Provide the (x, y) coordinate of the cell's center where the given text is located.  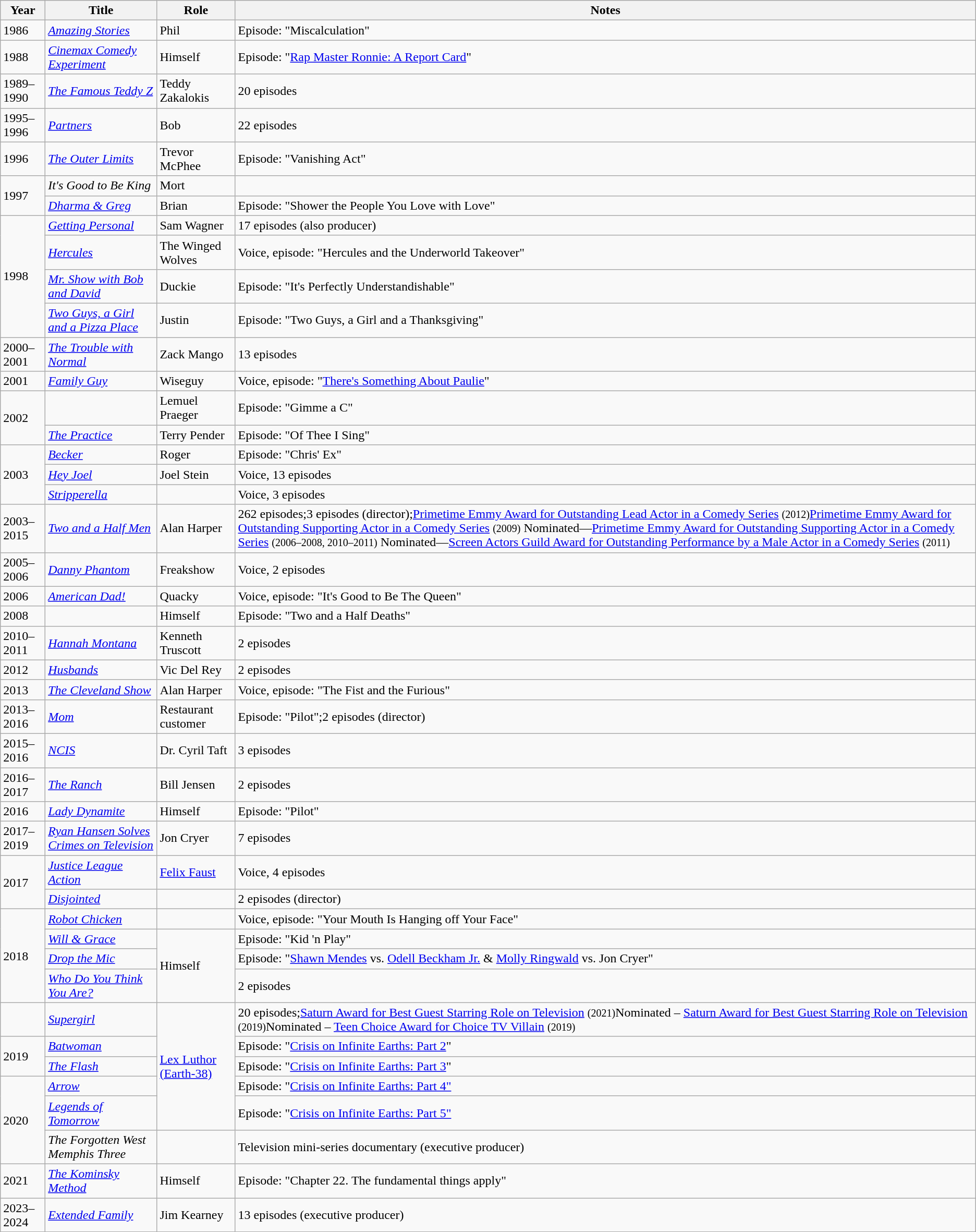
2000–2001 (23, 354)
Amazing Stories (101, 30)
Episode: "Shawn Mendes vs. Odell Beckham Jr. & Molly Ringwald vs. Jon Cryer" (605, 959)
Getting Personal (101, 225)
Trevor McPhee (196, 159)
Mort (196, 186)
2003–2015 (23, 528)
Episode: "Pilot";2 episodes (director) (605, 717)
The Forgotten West Memphis Three (101, 1146)
Bob (196, 125)
Extended Family (101, 1214)
Two and a Half Men (101, 528)
Bill Jensen (196, 784)
2018 (23, 956)
22 episodes (605, 125)
Ryan Hansen Solves Crimes on Television (101, 839)
Supergirl (101, 1019)
Role (196, 10)
Brian (196, 206)
Hannah Montana (101, 643)
Episode: "Of Thee I Sing" (605, 435)
Episode: "Crisis on Infinite Earths: Part 3" (605, 1066)
3 episodes (605, 750)
Voice, 2 episodes (605, 570)
Husbands (101, 670)
Restaurant customer (196, 717)
NCIS (101, 750)
1986 (23, 30)
The Flash (101, 1066)
The Trouble with Normal (101, 354)
2021 (23, 1181)
Robot Chicken (101, 919)
2016–2017 (23, 784)
Vic Del Rey (196, 670)
Episode: "It's Perfectly Understandishable" (605, 286)
The Practice (101, 435)
Justice League Action (101, 872)
Lemuel Praeger (196, 408)
Voice, episode: "It's Good to Be The Queen" (605, 596)
Jon Cryer (196, 839)
Cinemax Comedy Experiment (101, 57)
1995–1996 (23, 125)
Episode: "Kid 'n Play" (605, 939)
Episode: "Crisis on Infinite Earths: Part 5" (605, 1113)
Episode: "Chapter 22. The fundamental things apply" (605, 1181)
Episode: "Pilot" (605, 812)
Episode: "Rap Master Ronnie: A Report Card" (605, 57)
Duckie (196, 286)
The Outer Limits (101, 159)
Television mini-series documentary (executive producer) (605, 1146)
Quacky (196, 596)
20 episodes (605, 91)
13 episodes (executive producer) (605, 1214)
Episode: "Two and a Half Deaths" (605, 616)
Batwoman (101, 1046)
2019 (23, 1056)
Episode: "Chris' Ex" (605, 455)
Danny Phantom (101, 570)
Roger (196, 455)
2020 (23, 1120)
Joel Stein (196, 475)
Stripperella (101, 494)
Drop the Mic (101, 959)
Voice, 13 episodes (605, 475)
Hercules (101, 252)
Voice, 3 episodes (605, 494)
Voice, episode: "The Fist and the Furious" (605, 690)
2013 (23, 690)
Lex Luthor (Earth-38) (196, 1066)
2010–2011 (23, 643)
Who Do You Think You Are? (101, 986)
1996 (23, 159)
17 episodes (also producer) (605, 225)
Legends of Tomorrow (101, 1113)
Voice, episode: "Hercules and the Underworld Takeover" (605, 252)
Zack Mango (196, 354)
Episode: "Vanishing Act" (605, 159)
2013–2016 (23, 717)
Justin (196, 320)
13 episodes (605, 354)
Episode: "Crisis on Infinite Earths: Part 4" (605, 1086)
It's Good to Be King (101, 186)
Freakshow (196, 570)
The Winged Wolves (196, 252)
Mr. Show with Bob and David (101, 286)
2005–2006 (23, 570)
Disjointed (101, 899)
2001 (23, 381)
Terry Pender (196, 435)
Mom (101, 717)
Felix Faust (196, 872)
Arrow (101, 1086)
The Famous Teddy Z (101, 91)
The Kominsky Method (101, 1181)
Episode: "Two Guys, a Girl and a Thanksgiving" (605, 320)
Notes (605, 10)
The Ranch (101, 784)
2 episodes (director) (605, 899)
1998 (23, 276)
Phil (196, 30)
Voice, episode: "There's Something About Paulie" (605, 381)
American Dad! (101, 596)
The Cleveland Show (101, 690)
Voice, 4 episodes (605, 872)
Episode: "Shower the People You Love with Love" (605, 206)
2015–2016 (23, 750)
Sam Wagner (196, 225)
Episode: "Miscalculation" (605, 30)
2017–2019 (23, 839)
Teddy Zakalokis (196, 91)
Hey Joel (101, 475)
1989–1990 (23, 91)
1997 (23, 196)
Episode: "Gimme a C" (605, 408)
2017 (23, 883)
1988 (23, 57)
Year (23, 10)
Voice, episode: "Your Mouth Is Hanging off Your Face" (605, 919)
2016 (23, 812)
7 episodes (605, 839)
Becker (101, 455)
Jim Kearney (196, 1214)
2012 (23, 670)
Lady Dynamite (101, 812)
Dr. Cyril Taft (196, 750)
2002 (23, 418)
Wiseguy (196, 381)
Family Guy (101, 381)
Will & Grace (101, 939)
2023–2024 (23, 1214)
Dharma & Greg (101, 206)
Kenneth Truscott (196, 643)
2003 (23, 475)
Title (101, 10)
Episode: "Crisis on Infinite Earths: Part 2" (605, 1046)
Two Guys, a Girl and a Pizza Place (101, 320)
Partners (101, 125)
2008 (23, 616)
2006 (23, 596)
